Pinpoint the cell where the given text exists, returning its [x, y] midpoint coordinate. 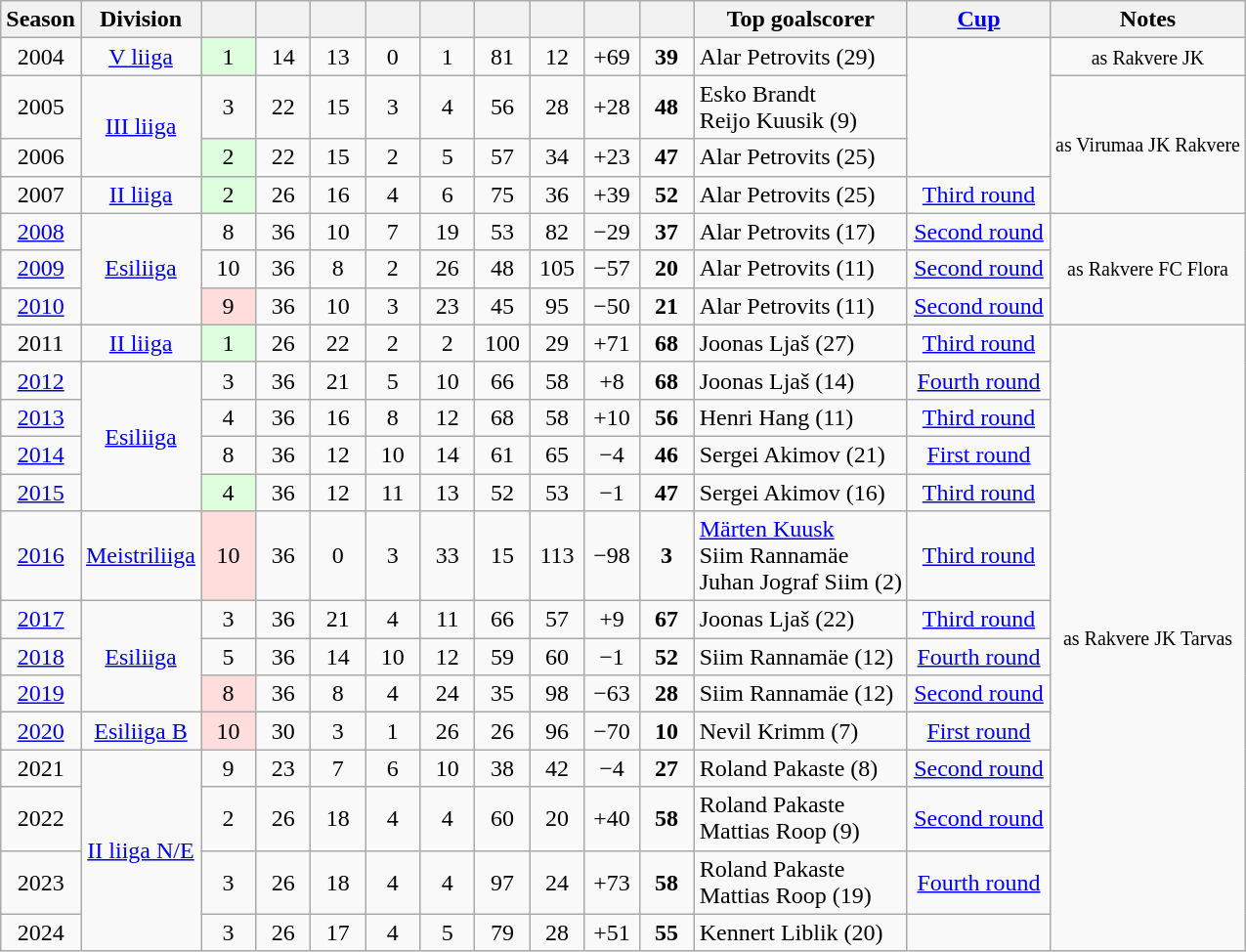
Sergei Akimov (21) [800, 454]
Top goalscorer [800, 20]
59 [502, 657]
Division [141, 20]
65 [557, 454]
III liiga [141, 125]
105 [557, 269]
+9 [612, 620]
+69 [612, 57]
2020 [41, 731]
2013 [41, 417]
37 [666, 232]
2014 [41, 454]
as Virumaa JK Rakvere [1148, 145]
35 [502, 694]
+73 [612, 882]
−29 [612, 232]
2022 [41, 819]
2010 [41, 306]
98 [557, 694]
Henri Hang (11) [800, 417]
38 [502, 768]
34 [557, 157]
−70 [612, 731]
Season [41, 20]
Joonas Ljaš (27) [800, 343]
2016 [41, 556]
2024 [41, 932]
2012 [41, 380]
55 [666, 932]
+51 [612, 932]
−63 [612, 694]
Kennert Liblik (20) [800, 932]
67 [666, 620]
113 [557, 556]
96 [557, 731]
Roland Pakaste Mattias Roop (19) [800, 882]
Cup [978, 20]
Nevil Krimm (7) [800, 731]
79 [502, 932]
+10 [612, 417]
+71 [612, 343]
V liiga [141, 57]
82 [557, 232]
17 [338, 932]
2007 [41, 195]
2004 [41, 57]
Roland Pakaste Mattias Roop (9) [800, 819]
19 [448, 232]
as Rakvere FC Flora [1148, 269]
2015 [41, 492]
II liiga N/E [141, 850]
+28 [612, 108]
39 [666, 57]
42 [557, 768]
2021 [41, 768]
+8 [612, 380]
Joonas Ljaš (14) [800, 380]
+39 [612, 195]
75 [502, 195]
Alar Petrovits (29) [800, 57]
2017 [41, 620]
Roland Pakaste (8) [800, 768]
100 [502, 343]
Sergei Akimov (16) [800, 492]
2006 [41, 157]
as Rakvere JK [1148, 57]
2018 [41, 657]
97 [502, 882]
61 [502, 454]
Alar Petrovits (17) [800, 232]
46 [666, 454]
2009 [41, 269]
2011 [41, 343]
Märten Kuusk Siim Rannamäe Juhan Jograf Siim (2) [800, 556]
Joonas Ljaš (22) [800, 620]
Notes [1148, 20]
33 [448, 556]
2023 [41, 882]
29 [557, 343]
30 [283, 731]
as Rakvere JK Tarvas [1148, 637]
−50 [612, 306]
Meistriliiga [141, 556]
+23 [612, 157]
27 [666, 768]
2019 [41, 694]
−57 [612, 269]
2008 [41, 232]
+40 [612, 819]
2005 [41, 108]
45 [502, 306]
81 [502, 57]
Esko Brandt Reijo Kuusik (9) [800, 108]
−98 [612, 556]
Esiliiga B [141, 731]
95 [557, 306]
